For the text-containing cell, return its midpoint in (X, Y) coordinate format. 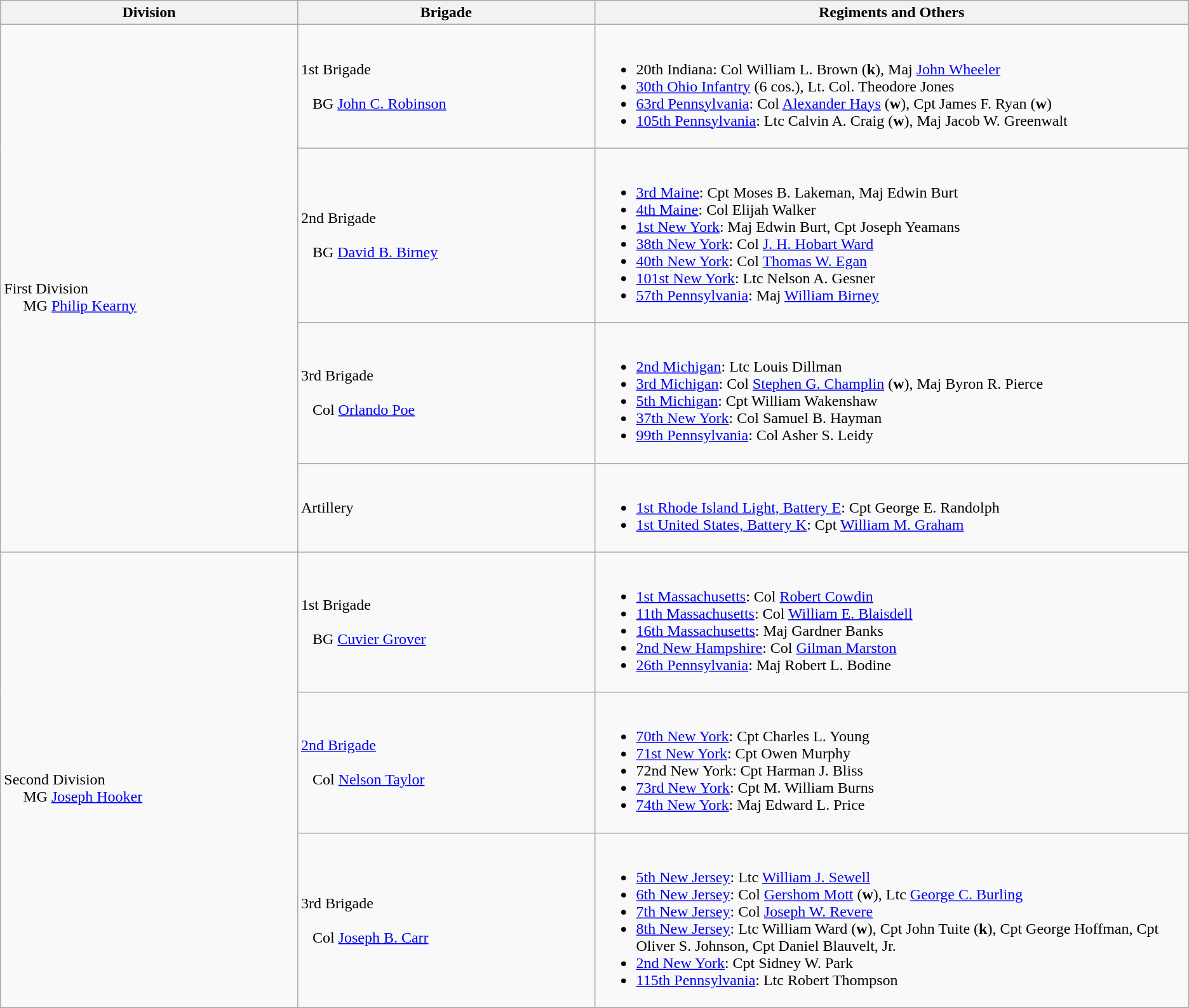
1st Brigade BG John C. Robinson (446, 86)
1st Rhode Island Light, Battery E: Cpt George E. Randolph1st United States, Battery K: Cpt William M. Graham (892, 507)
Division (149, 13)
Brigade (446, 13)
Regiments and Others (892, 13)
3rd Brigade Col Joseph B. Carr (446, 920)
Second Division MG Joseph Hooker (149, 780)
2nd Brigade Col Nelson Taylor (446, 762)
Artillery (446, 507)
3rd Brigade Col Orlando Poe (446, 393)
2nd Brigade BG David B. Birney (446, 235)
First Division MG Philip Kearny (149, 288)
1st Brigade BG Cuvier Grover (446, 622)
